Identify which cell holds the provided text, then report its [x, y] central coordinate. 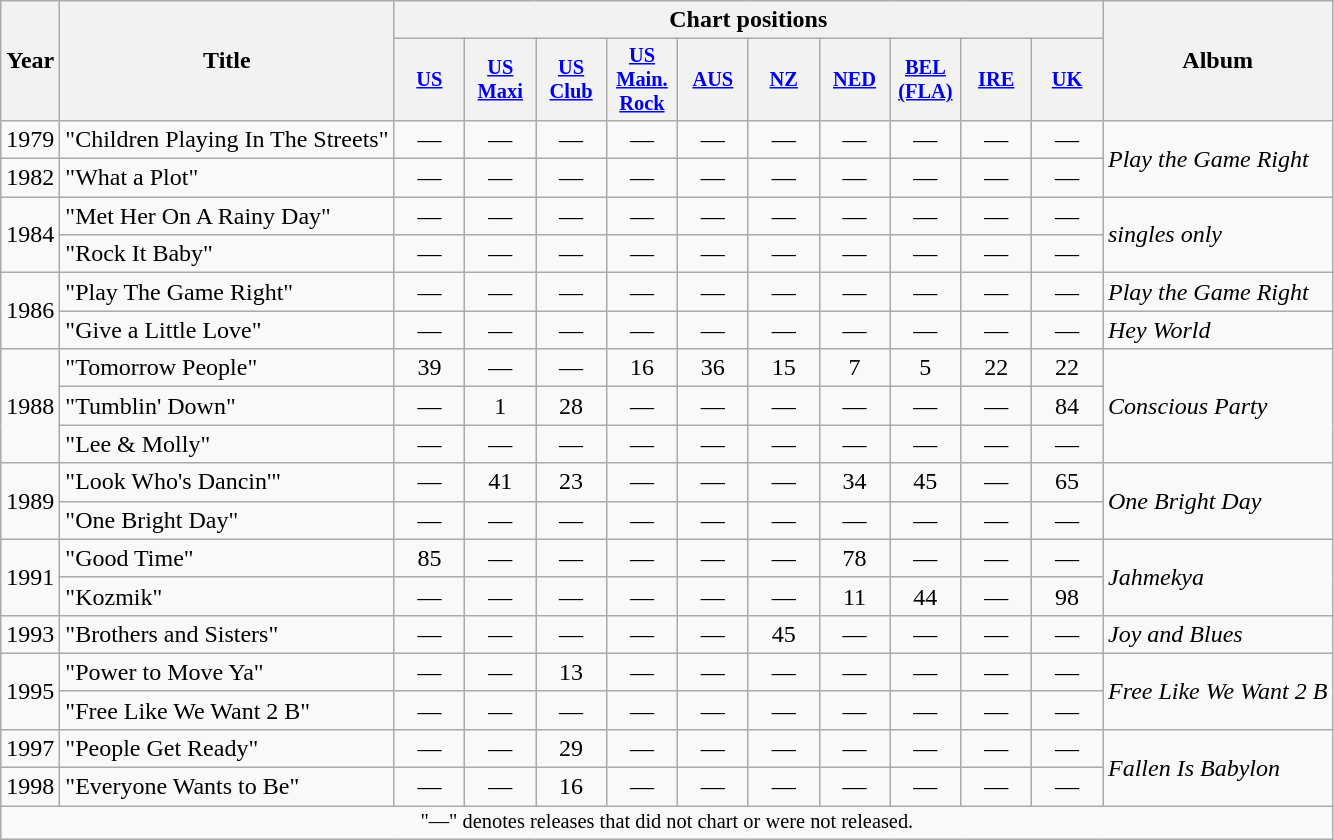
US Maxi [500, 80]
98 [1068, 596]
85 [430, 558]
39 [430, 368]
1982 [30, 178]
78 [854, 558]
1988 [30, 406]
"Play The Game Right" [227, 292]
"Met Her On A Rainy Day" [227, 216]
"Tumblin' Down" [227, 406]
Fallen Is Babylon [1217, 767]
"Rock It Baby" [227, 254]
1986 [30, 311]
"Everyone Wants to Be" [227, 787]
"Good Time" [227, 558]
"—" denotes releases that did not chart or were not released. [667, 823]
BEL(FLA) [926, 80]
1993 [30, 634]
"Children Playing In The Streets" [227, 139]
"Give a Little Love" [227, 330]
Free Like We Want 2 B [1217, 691]
1998 [30, 787]
NED [854, 80]
Jahmekya [1217, 577]
1 [500, 406]
"Tomorrow People" [227, 368]
"Look Who's Dancin'" [227, 482]
"People Get Ready" [227, 748]
Title [227, 61]
84 [1068, 406]
15 [784, 368]
1984 [30, 235]
11 [854, 596]
"What a Plot" [227, 178]
US Main. Rock [642, 80]
34 [854, 482]
Album [1217, 61]
"Free Like We Want 2 B" [227, 710]
singles only [1217, 235]
US [430, 80]
1995 [30, 691]
AUS [712, 80]
"One Bright Day" [227, 520]
Hey World [1217, 330]
"Power to Move Ya" [227, 672]
Joy and Blues [1217, 634]
23 [572, 482]
UK [1068, 80]
1989 [30, 501]
7 [854, 368]
One Bright Day [1217, 501]
13 [572, 672]
IRE [996, 80]
36 [712, 368]
US Club [572, 80]
1991 [30, 577]
65 [1068, 482]
Chart positions [748, 20]
44 [926, 596]
41 [500, 482]
5 [926, 368]
Year [30, 61]
Conscious Party [1217, 406]
"Brothers and Sisters" [227, 634]
1997 [30, 748]
29 [572, 748]
NZ [784, 80]
"Kozmik" [227, 596]
1979 [30, 139]
28 [572, 406]
"Lee & Molly" [227, 444]
